Extract the (X, Y) coordinate from the center of the cell holding the provided text.  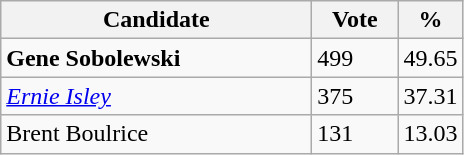
Brent Boulrice (156, 134)
Candidate (156, 20)
131 (355, 134)
499 (355, 58)
Vote (355, 20)
Ernie Isley (156, 96)
37.31 (430, 96)
% (430, 20)
375 (355, 96)
49.65 (430, 58)
Gene Sobolewski (156, 58)
13.03 (430, 134)
